Scan for the cell matching the given text and deliver its [X, Y] coordinate at center. 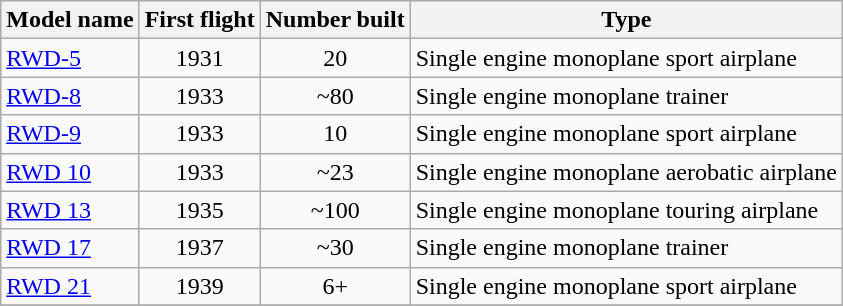
RWD 10 [70, 172]
~100 [335, 210]
1937 [200, 248]
6+ [335, 286]
1935 [200, 210]
Single engine monoplane touring airplane [626, 210]
RWD 21 [70, 286]
10 [335, 134]
Model name [70, 20]
RWD 17 [70, 248]
20 [335, 58]
1939 [200, 286]
~30 [335, 248]
Type [626, 20]
RWD 13 [70, 210]
~80 [335, 96]
Number built [335, 20]
RWD-8 [70, 96]
Single engine monoplane aerobatic airplane [626, 172]
RWD-5 [70, 58]
RWD-9 [70, 134]
First flight [200, 20]
1931 [200, 58]
~23 [335, 172]
